Detect which cell encompasses the target text, then output its [X, Y] center coordinate. 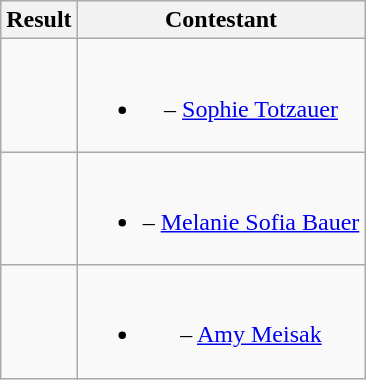
Contestant [221, 20]
– Amy Meisak [221, 322]
Result [39, 20]
– Melanie Sofia Bauer [221, 208]
– Sophie Totzauer [221, 96]
